Extract the (x, y) coordinate from the center of the cell holding the provided text.  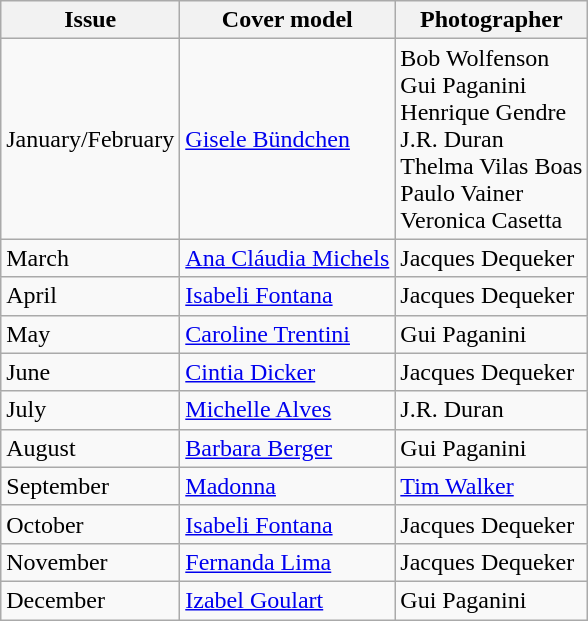
January/February (90, 139)
March (90, 258)
Bob WolfensonGui PaganiniHenrique GendreJ.R. DuranThelma Vilas BoasPaulo VainerVeronica Casetta (492, 139)
November (90, 562)
October (90, 524)
September (90, 486)
April (90, 296)
Fernanda Lima (288, 562)
Caroline Trentini (288, 334)
Photographer (492, 20)
Michelle Alves (288, 410)
Ana Cláudia Michels (288, 258)
Issue (90, 20)
July (90, 410)
June (90, 372)
Cintia Dicker (288, 372)
Gisele Bündchen (288, 139)
August (90, 448)
J.R. Duran (492, 410)
December (90, 600)
May (90, 334)
Izabel Goulart (288, 600)
Cover model (288, 20)
Barbara Berger (288, 448)
Tim Walker (492, 486)
Madonna (288, 486)
